Determine the (X, Y) coordinate at the center of the cell enclosing the given text.  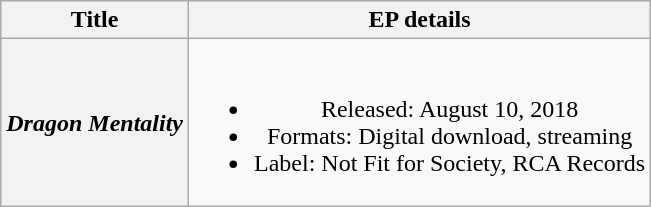
Title (95, 20)
Released: August 10, 2018Formats: Digital download, streamingLabel: Not Fit for Society, RCA Records (420, 122)
EP details (420, 20)
Dragon Mentality (95, 122)
